Capture the cell that displays the provided text and extract its (x, y) central coordinate. 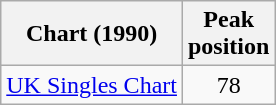
Chart (1990) (92, 34)
UK Singles Chart (92, 85)
78 (228, 85)
Peakposition (228, 34)
